Scan for the cell matching the given text and deliver its [X, Y] coordinate at center. 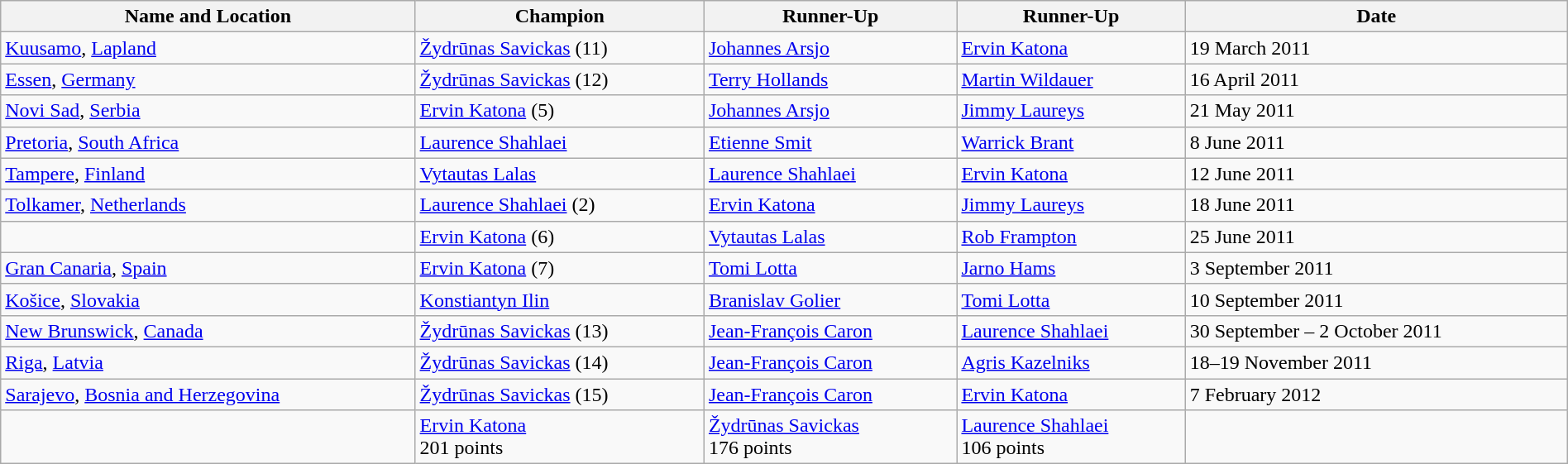
Champion [559, 17]
New Brunswick, Canada [208, 331]
Žydrūnas Savickas (12) [559, 79]
Etienne Smit [830, 142]
Laurence Shahlaei (2) [559, 205]
Ervin Katona 201 points [559, 437]
Kuusamo, Lapland [208, 48]
Terry Hollands [830, 79]
Warrick Brant [1071, 142]
10 September 2011 [1376, 299]
Agris Kazelniks [1071, 362]
Sarajevo, Bosnia and Herzegovina [208, 395]
Košice, Slovakia [208, 299]
Tampere, Finland [208, 174]
3 September 2011 [1376, 268]
Ervin Katona (6) [559, 237]
Martin Wildauer [1071, 79]
8 June 2011 [1376, 142]
Laurence Shahlaei 106 points [1071, 437]
Ervin Katona (5) [559, 111]
18 June 2011 [1376, 205]
7 February 2012 [1376, 395]
Žydrūnas Savickas (11) [559, 48]
Novi Sad, Serbia [208, 111]
18–19 November 2011 [1376, 362]
Pretoria, South Africa [208, 142]
Žydrūnas Savickas 176 points [830, 437]
Rob Frampton [1071, 237]
Riga, Latvia [208, 362]
Žydrūnas Savickas (14) [559, 362]
16 April 2011 [1376, 79]
Essen, Germany [208, 79]
21 May 2011 [1376, 111]
25 June 2011 [1376, 237]
Branislav Golier [830, 299]
Name and Location [208, 17]
12 June 2011 [1376, 174]
Konstiantyn Ilin [559, 299]
Gran Canaria, Spain [208, 268]
Žydrūnas Savickas (13) [559, 331]
Žydrūnas Savickas (15) [559, 395]
Date [1376, 17]
19 March 2011 [1376, 48]
Tolkamer, Netherlands [208, 205]
Jarno Hams [1071, 268]
Ervin Katona (7) [559, 268]
30 September – 2 October 2011 [1376, 331]
